Output the (x, y) coordinate of the center of the cell containing the given text.  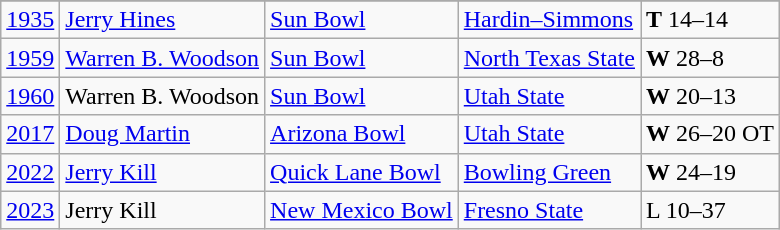
1959 (30, 58)
1935 (30, 20)
2017 (30, 134)
Bowling Green (549, 172)
W 26–20 OT (710, 134)
Fresno State (549, 210)
1960 (30, 96)
Quick Lane Bowl (362, 172)
W 28–8 (710, 58)
Hardin–Simmons (549, 20)
L 10–37 (710, 210)
Jerry Hines (162, 20)
W 20–13 (710, 96)
2022 (30, 172)
New Mexico Bowl (362, 210)
T 14–14 (710, 20)
Arizona Bowl (362, 134)
W 24–19 (710, 172)
2023 (30, 210)
Doug Martin (162, 134)
North Texas State (549, 58)
